Return the (X, Y) coordinate for the center point of the cell that contains the specified text.  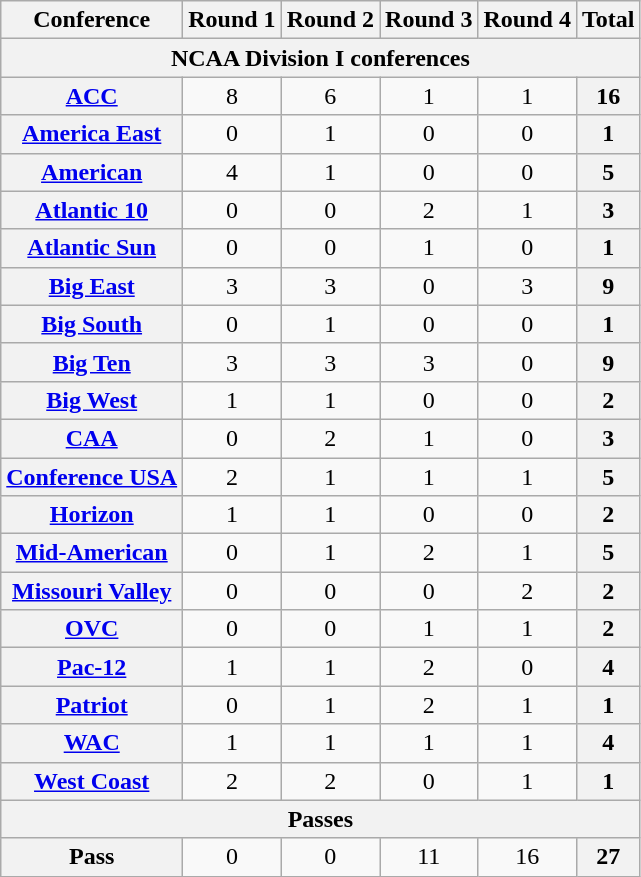
Round 1 (232, 20)
Patriot (92, 705)
6 (330, 96)
NCAA Division I conferences (320, 58)
WAC (92, 743)
CAA (92, 438)
Pass (92, 857)
Mid-American (92, 553)
Pac-12 (92, 667)
American (92, 172)
West Coast (92, 781)
8 (232, 96)
OVC (92, 629)
Total (608, 20)
Missouri Valley (92, 591)
Atlantic 10 (92, 210)
Big East (92, 286)
ACC (92, 96)
Big Ten (92, 362)
Big South (92, 324)
11 (429, 857)
America East (92, 134)
Round 2 (330, 20)
Atlantic Sun (92, 248)
Round 4 (527, 20)
Horizon (92, 515)
Big West (92, 400)
Passes (320, 819)
Round 3 (429, 20)
Conference USA (92, 477)
Conference (92, 20)
27 (608, 857)
